Determine the [X, Y] coordinate at the center of the cell enclosing the given text.  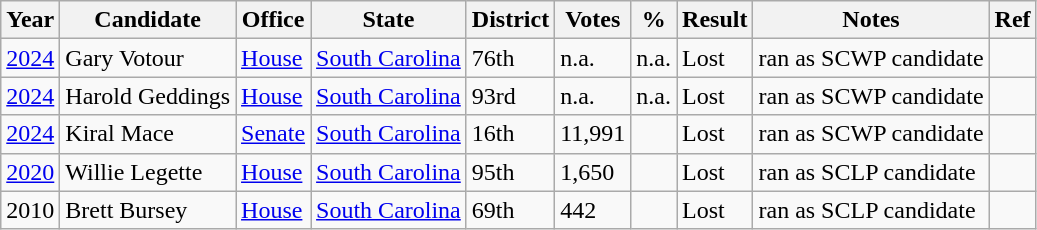
76th [510, 58]
93rd [510, 96]
District [510, 20]
Senate [274, 134]
Votes [593, 20]
Kiral Mace [148, 134]
69th [510, 210]
Brett Bursey [148, 210]
95th [510, 172]
2010 [30, 210]
Year [30, 20]
Candidate [148, 20]
Office [274, 20]
Notes [871, 20]
% [654, 20]
Harold Geddings [148, 96]
Willie Legette [148, 172]
11,991 [593, 134]
Result [715, 20]
2020 [30, 172]
Ref [1012, 20]
Gary Votour [148, 58]
1,650 [593, 172]
442 [593, 210]
16th [510, 134]
State [389, 20]
